Locate the cell with the specified text and output its (x, y) center coordinate. 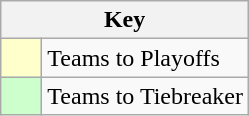
Key (125, 20)
Teams to Tiebreaker (146, 96)
Teams to Playoffs (146, 58)
